Pinpoint the cell where the given text exists, returning its [X, Y] midpoint coordinate. 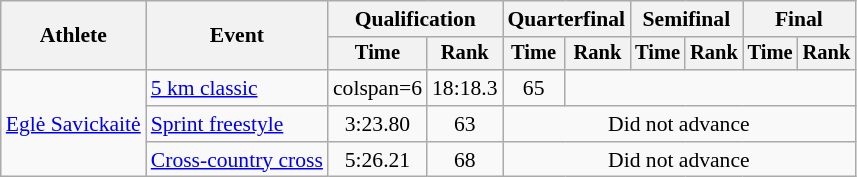
Sprint freestyle [237, 124]
5 km classic [237, 88]
Semifinal [686, 19]
65 [533, 88]
18:18.3 [464, 88]
Athlete [74, 36]
Quarterfinal [566, 19]
3:23.80 [378, 124]
colspan=6 [378, 88]
Final [799, 19]
Eglė Savickaitė [74, 124]
Event [237, 36]
63 [464, 124]
Qualification [416, 19]
Did not advance [678, 124]
